Determine the [X, Y] coordinate at the center of the cell enclosing the given text.  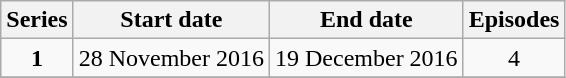
4 [514, 58]
Start date [171, 20]
Episodes [514, 20]
19 December 2016 [366, 58]
1 [37, 58]
Series [37, 20]
28 November 2016 [171, 58]
End date [366, 20]
